For the text-containing cell, return its midpoint in (X, Y) coordinate format. 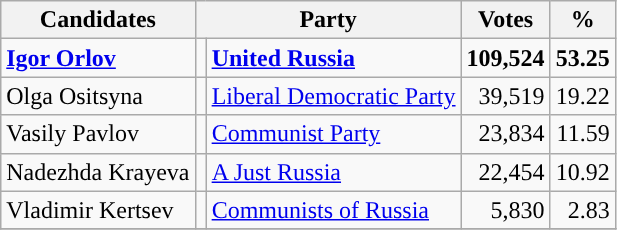
11.59 (582, 134)
109,524 (506, 58)
Votes (506, 20)
39,519 (506, 96)
Liberal Democratic Party (334, 96)
5,830 (506, 210)
Party (328, 20)
Candidates (98, 20)
Vladimir Kertsev (98, 210)
United Russia (334, 58)
2.83 (582, 210)
10.92 (582, 172)
22,454 (506, 172)
Vasily Pavlov (98, 134)
53.25 (582, 58)
Communists of Russia (334, 210)
Nadezhda Krayeva (98, 172)
Igor Orlov (98, 58)
23,834 (506, 134)
19.22 (582, 96)
Olga Ositsyna (98, 96)
% (582, 20)
Communist Party (334, 134)
A Just Russia (334, 172)
